Search for the cell housing the specified text and yield its [x, y] center coordinate. 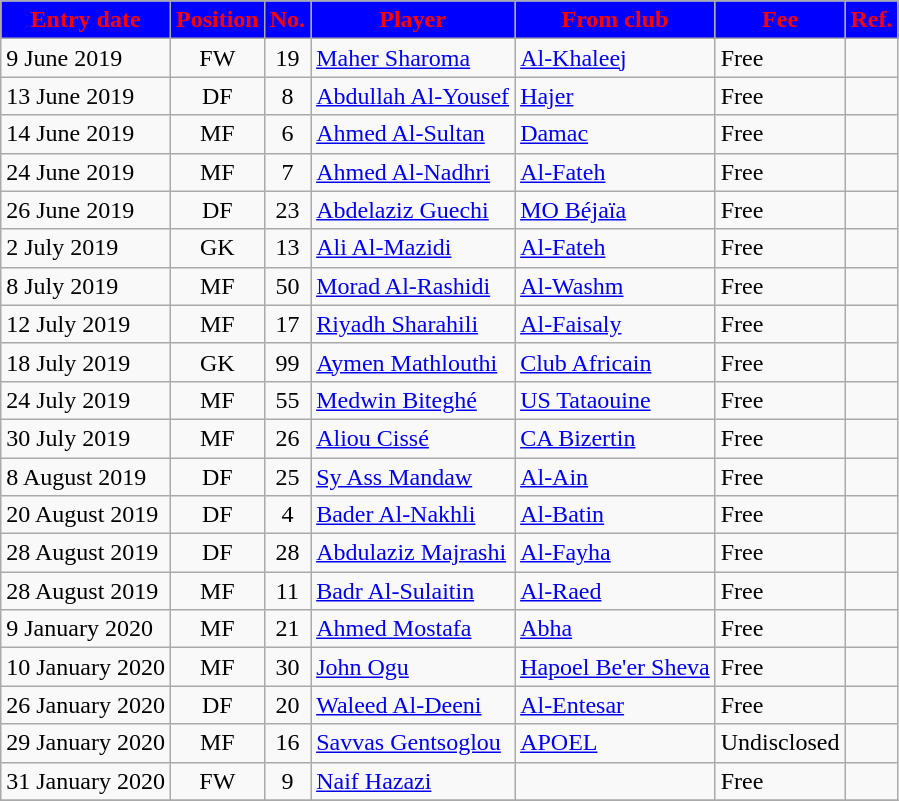
29 January 2020 [86, 743]
Badr Al-Sulaitin [413, 591]
31 January 2020 [86, 781]
8 August 2019 [86, 477]
24 July 2019 [86, 400]
APOEL [616, 743]
13 June 2019 [86, 96]
Naif Hazazi [413, 781]
8 July 2019 [86, 286]
Abha [616, 629]
28 [287, 553]
Savvas Gentsoglou [413, 743]
Al-Washm [616, 286]
Al-Khaleej [616, 58]
13 [287, 248]
CA Bizertin [616, 438]
Aymen Mathlouthi [413, 362]
Undisclosed [780, 743]
Abdullah Al-Yousef [413, 96]
12 July 2019 [86, 324]
20 [287, 705]
From club [616, 20]
Bader Al-Nakhli [413, 515]
14 June 2019 [86, 134]
26 [287, 438]
Morad Al-Rashidi [413, 286]
Ahmed Al-Nadhri [413, 172]
Fee [780, 20]
Aliou Cissé [413, 438]
30 July 2019 [86, 438]
99 [287, 362]
Al-Ain [616, 477]
Medwin Biteghé [413, 400]
19 [287, 58]
6 [287, 134]
8 [287, 96]
16 [287, 743]
9 January 2020 [86, 629]
Hapoel Be'er Sheva [616, 667]
30 [287, 667]
Riyadh Sharahili [413, 324]
20 August 2019 [86, 515]
Ref. [872, 20]
23 [287, 210]
Player [413, 20]
Ahmed Mostafa [413, 629]
2 July 2019 [86, 248]
17 [287, 324]
Al-Entesar [616, 705]
Al-Batin [616, 515]
26 June 2019 [86, 210]
John Ogu [413, 667]
Maher Sharoma [413, 58]
18 July 2019 [86, 362]
10 January 2020 [86, 667]
25 [287, 477]
MO Béjaïa [616, 210]
11 [287, 591]
Hajer [616, 96]
7 [287, 172]
No. [287, 20]
Waleed Al-Deeni [413, 705]
9 June 2019 [86, 58]
21 [287, 629]
Entry date [86, 20]
Sy Ass Mandaw [413, 477]
24 June 2019 [86, 172]
26 January 2020 [86, 705]
Ali Al-Mazidi [413, 248]
50 [287, 286]
Abdulaziz Majrashi [413, 553]
55 [287, 400]
4 [287, 515]
Position [217, 20]
Al-Faisaly [616, 324]
US Tataouine [616, 400]
Club Africain [616, 362]
Al-Fayha [616, 553]
9 [287, 781]
Damac [616, 134]
Abdelaziz Guechi [413, 210]
Ahmed Al-Sultan [413, 134]
Al-Raed [616, 591]
